Determine the (X, Y) coordinate at the center of the cell enclosing the given text.  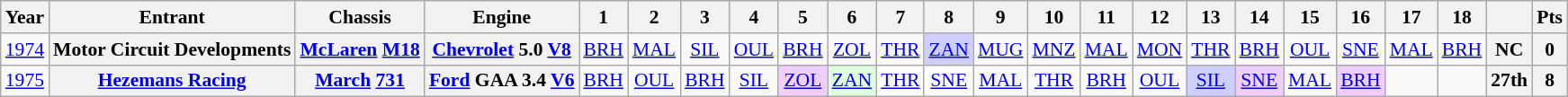
Chevrolet 5.0 V8 (502, 49)
Motor Circuit Developments (172, 49)
March 731 (360, 81)
5 (802, 17)
17 (1411, 17)
Chassis (360, 17)
MUG (1000, 49)
14 (1259, 17)
Pts (1549, 17)
McLaren M18 (360, 49)
Engine (502, 17)
0 (1549, 49)
18 (1463, 17)
Hezemans Racing (172, 81)
10 (1053, 17)
6 (852, 17)
13 (1211, 17)
12 (1160, 17)
2 (654, 17)
1975 (25, 81)
Entrant (172, 17)
4 (754, 17)
7 (900, 17)
Ford GAA 3.4 V6 (502, 81)
MON (1160, 49)
11 (1107, 17)
1974 (25, 49)
3 (705, 17)
1 (605, 17)
MNZ (1053, 49)
15 (1310, 17)
27th (1510, 81)
9 (1000, 17)
NC (1510, 49)
16 (1360, 17)
Year (25, 17)
